For the text-containing cell, return its midpoint in [X, Y] coordinate format. 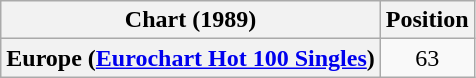
63 [427, 58]
Europe (Eurochart Hot 100 Singles) [191, 58]
Position [427, 20]
Chart (1989) [191, 20]
